Provide the [X, Y] coordinate of the cell's center where the given text is located.  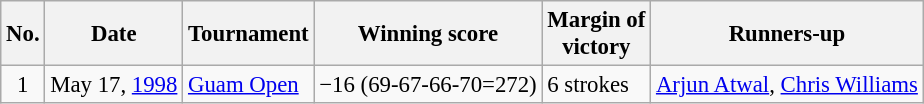
Guam Open [248, 85]
Runners-up [788, 34]
1 [23, 85]
May 17, 1998 [114, 85]
6 strokes [596, 85]
Arjun Atwal, Chris Williams [788, 85]
No. [23, 34]
Date [114, 34]
−16 (69-67-66-70=272) [428, 85]
Winning score [428, 34]
Tournament [248, 34]
Margin ofvictory [596, 34]
